Output the [X, Y] coordinate of the center of the cell containing the given text.  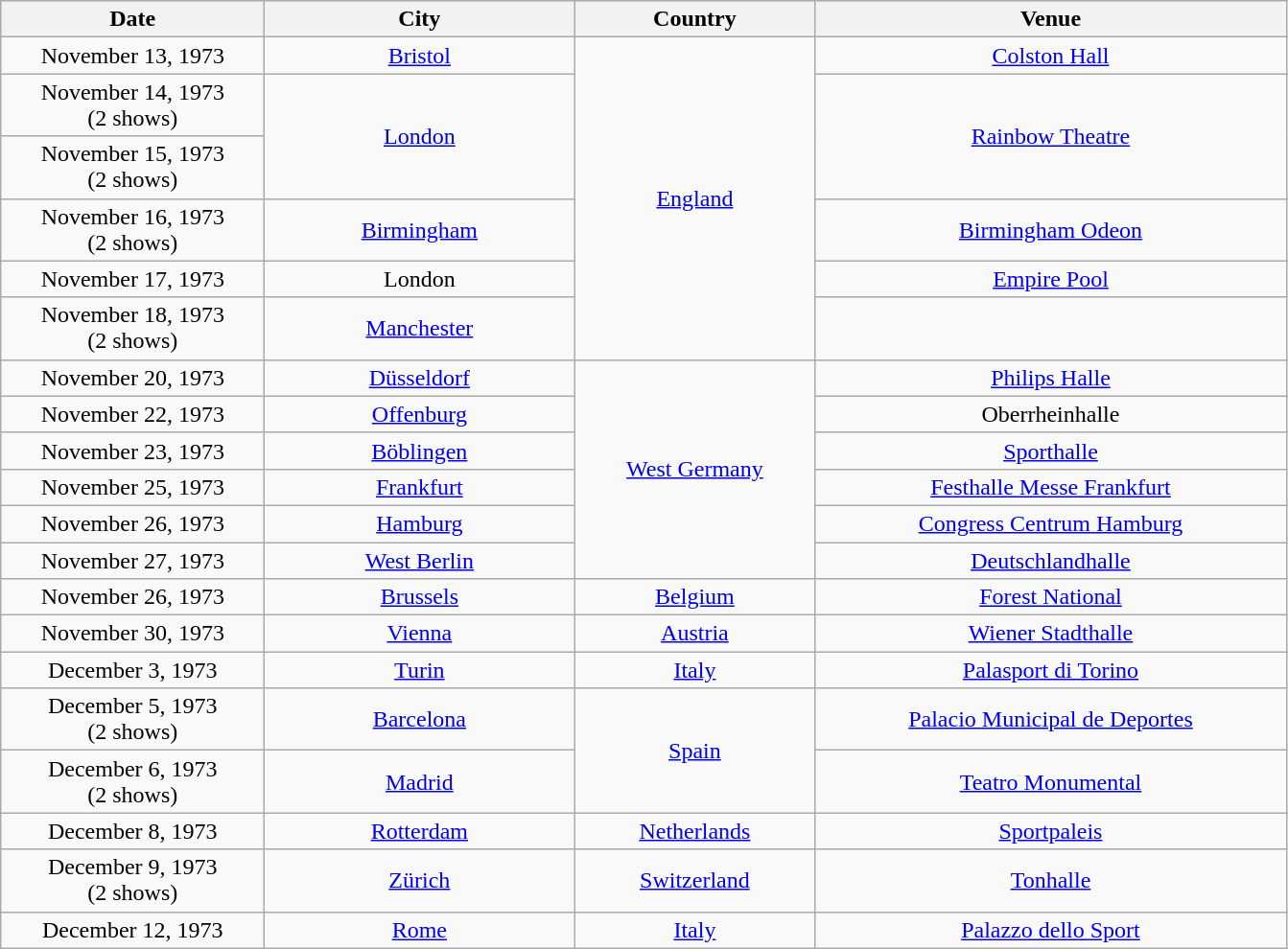
November 15, 1973(2 shows) [132, 167]
Barcelona [420, 719]
November 20, 1973 [132, 378]
Belgium [694, 597]
December 6, 1973(2 shows) [132, 782]
Philips Halle [1051, 378]
Rome [420, 930]
December 9, 1973(2 shows) [132, 880]
Festhalle Messe Frankfurt [1051, 487]
November 27, 1973 [132, 561]
November 22, 1973 [132, 414]
Empire Pool [1051, 279]
Deutschlandhalle [1051, 561]
Colston Hall [1051, 56]
Country [694, 19]
Tonhalle [1051, 880]
Palasport di Torino [1051, 670]
Birmingham Odeon [1051, 230]
Böblingen [420, 451]
Netherlands [694, 831]
Sportpaleis [1051, 831]
Offenburg [420, 414]
November 30, 1973 [132, 634]
Oberrheinhalle [1051, 414]
November 17, 1973 [132, 279]
November 16, 1973(2 shows) [132, 230]
Austria [694, 634]
Palacio Municipal de Deportes [1051, 719]
Hamburg [420, 523]
Palazzo dello Sport [1051, 930]
Rotterdam [420, 831]
England [694, 198]
Turin [420, 670]
Bristol [420, 56]
Venue [1051, 19]
Manchester [420, 328]
December 5, 1973(2 shows) [132, 719]
Rainbow Theatre [1051, 136]
November 23, 1973 [132, 451]
West Germany [694, 469]
Wiener Stadthalle [1051, 634]
West Berlin [420, 561]
December 8, 1973 [132, 831]
December 3, 1973 [132, 670]
November 25, 1973 [132, 487]
Sporthalle [1051, 451]
Spain [694, 751]
Frankfurt [420, 487]
November 13, 1973 [132, 56]
Congress Centrum Hamburg [1051, 523]
Birmingham [420, 230]
December 12, 1973 [132, 930]
Zürich [420, 880]
Brussels [420, 597]
Madrid [420, 782]
Teatro Monumental [1051, 782]
City [420, 19]
November 14, 1973(2 shows) [132, 105]
November 18, 1973(2 shows) [132, 328]
Vienna [420, 634]
Date [132, 19]
Düsseldorf [420, 378]
Switzerland [694, 880]
Forest National [1051, 597]
